Provide the [x, y] coordinate of the cell's center where the given text is located.  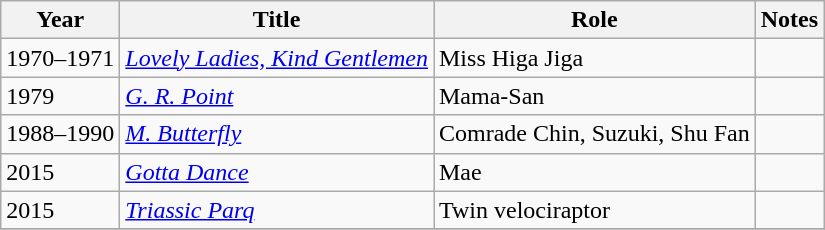
Gotta Dance [277, 172]
Twin velociraptor [595, 210]
Title [277, 20]
Role [595, 20]
Comrade Chin, Suzuki, Shu Fan [595, 134]
1988–1990 [60, 134]
Lovely Ladies, Kind Gentlemen [277, 58]
Mae [595, 172]
1979 [60, 96]
Mama-San [595, 96]
Notes [789, 20]
1970–1971 [60, 58]
Year [60, 20]
M. Butterfly [277, 134]
Triassic Parq [277, 210]
G. R. Point [277, 96]
Miss Higa Jiga [595, 58]
